Return the (x, y) coordinate for the center point of the cell that contains the specified text.  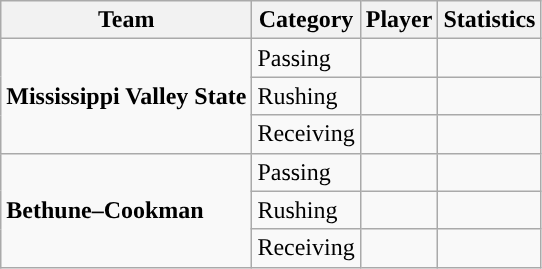
Category (306, 20)
Player (399, 20)
Bethune–Cookman (126, 210)
Statistics (490, 20)
Mississippi Valley State (126, 96)
Team (126, 20)
